From the cell containing the given text, extract its center point as [X, Y] coordinate. 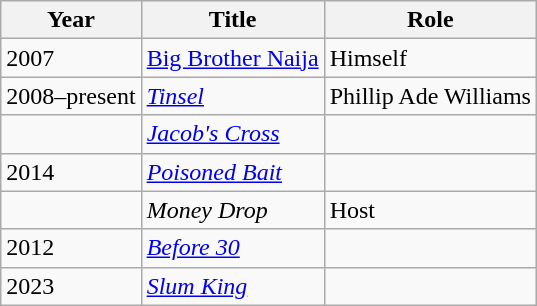
2014 [71, 172]
2012 [71, 248]
Poisoned Bait [232, 172]
Host [430, 210]
2008–present [71, 96]
Role [430, 20]
Phillip Ade Williams [430, 96]
Before 30 [232, 248]
Tinsel [232, 96]
2007 [71, 58]
Big Brother Naija [232, 58]
Jacob's Cross [232, 134]
2023 [71, 286]
Money Drop [232, 210]
Slum King [232, 286]
Year [71, 20]
Title [232, 20]
Himself [430, 58]
